Provide the (X, Y) coordinate of the cell's center where the given text is located.  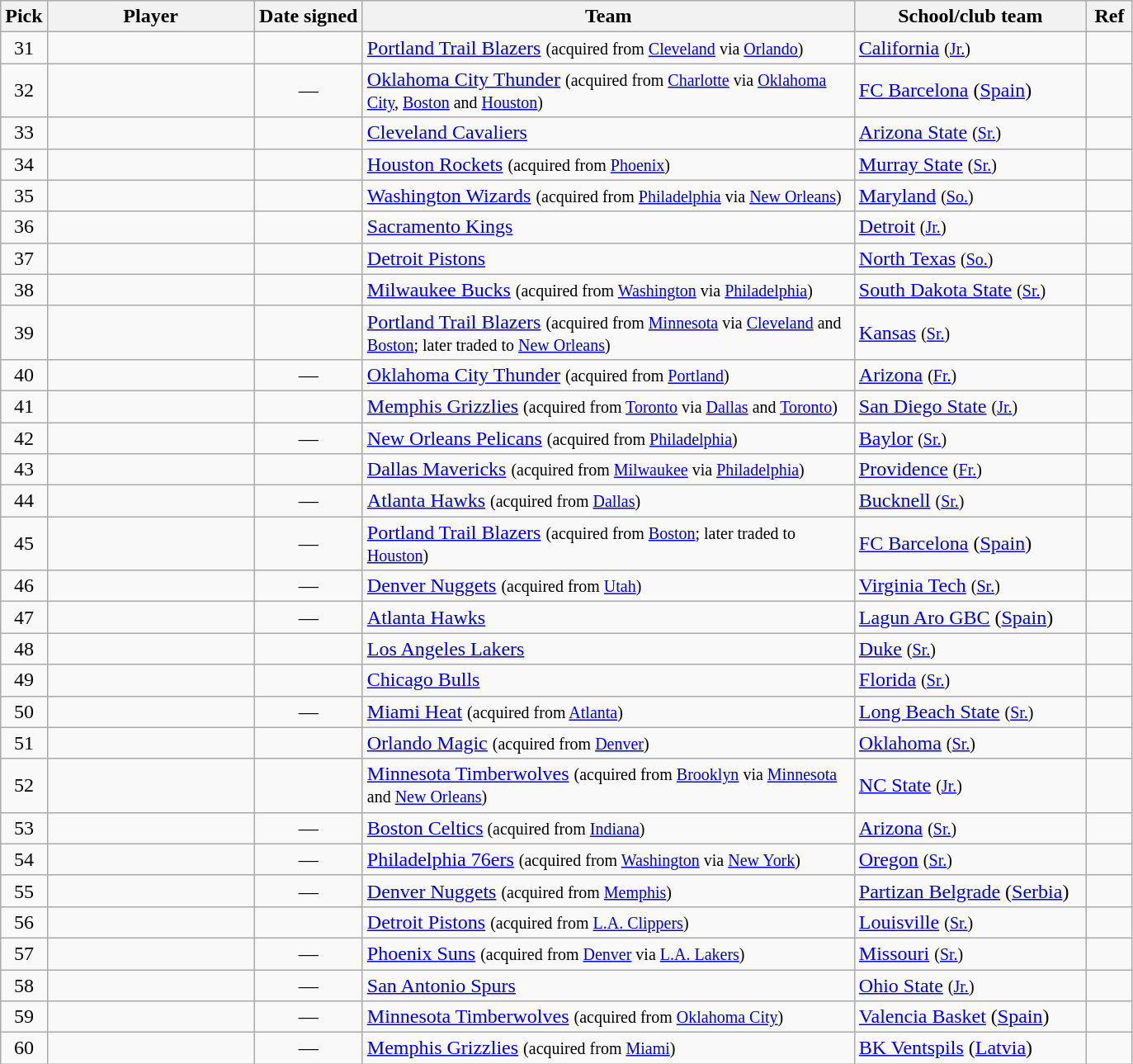
Atlanta Hawks (acquired from Dallas) (608, 501)
Atlanta Hawks (608, 617)
48 (24, 649)
Philadelphia 76ers (acquired from Washington via New York) (608, 859)
49 (24, 680)
42 (24, 438)
32 (24, 91)
Date signed (309, 17)
Dallas Mavericks (acquired from Milwaukee via Philadelphia) (608, 470)
Minnesota Timberwolves (acquired from Brooklyn via Minnesota and New Orleans) (608, 786)
San Antonio Spurs (608, 985)
Phoenix Suns (acquired from Denver via L.A. Lakers) (608, 953)
36 (24, 227)
47 (24, 617)
Baylor (Sr.) (970, 438)
Boston Celtics (acquired from Indiana) (608, 828)
40 (24, 375)
51 (24, 743)
34 (24, 164)
Murray State (Sr.) (970, 164)
Oregon (Sr.) (970, 859)
Ref (1109, 17)
58 (24, 985)
37 (24, 258)
Kansas (Sr.) (970, 332)
57 (24, 953)
Duke (Sr.) (970, 649)
33 (24, 133)
Houston Rockets (acquired from Phoenix) (608, 164)
Memphis Grizzlies (acquired from Miami) (608, 1048)
Long Beach State (Sr.) (970, 712)
North Texas (So.) (970, 258)
Ohio State (Jr.) (970, 985)
Portland Trail Blazers (acquired from Boston; later traded to Houston) (608, 543)
Portland Trail Blazers (acquired from Cleveland via Orlando) (608, 48)
54 (24, 859)
Portland Trail Blazers (acquired from Minnesota via Cleveland and Boston; later traded to New Orleans) (608, 332)
Milwaukee Bucks (acquired from Washington via Philadelphia) (608, 290)
41 (24, 406)
31 (24, 48)
Los Angeles Lakers (608, 649)
San Diego State (Jr.) (970, 406)
South Dakota State (Sr.) (970, 290)
Chicago Bulls (608, 680)
59 (24, 1017)
Memphis Grizzlies (acquired from Toronto via Dallas and Toronto) (608, 406)
60 (24, 1048)
Louisville (Sr.) (970, 922)
Detroit (Jr.) (970, 227)
Player (150, 17)
38 (24, 290)
Team (608, 17)
53 (24, 828)
45 (24, 543)
School/club team (970, 17)
Pick (24, 17)
Denver Nuggets (acquired from Utah) (608, 586)
39 (24, 332)
Detroit Pistons (acquired from L.A. Clippers) (608, 922)
Providence (Fr.) (970, 470)
Bucknell (Sr.) (970, 501)
52 (24, 786)
Arizona State (Sr.) (970, 133)
New Orleans Pelicans (acquired from Philadelphia) (608, 438)
Partizan Belgrade (Serbia) (970, 891)
Miami Heat (acquired from Atlanta) (608, 712)
Washington Wizards (acquired from Philadelphia via New Orleans) (608, 196)
NC State (Jr.) (970, 786)
Missouri (Sr.) (970, 953)
Lagun Aro GBC (Spain) (970, 617)
Oklahoma City Thunder (acquired from Portland) (608, 375)
Sacramento Kings (608, 227)
Detroit Pistons (608, 258)
Denver Nuggets (acquired from Memphis) (608, 891)
Arizona (Fr.) (970, 375)
Arizona (Sr.) (970, 828)
Oklahoma (Sr.) (970, 743)
Cleveland Cavaliers (608, 133)
35 (24, 196)
BK Ventspils (Latvia) (970, 1048)
Oklahoma City Thunder (acquired from Charlotte via Oklahoma City, Boston and Houston) (608, 91)
Orlando Magic (acquired from Denver) (608, 743)
46 (24, 586)
Valencia Basket (Spain) (970, 1017)
56 (24, 922)
50 (24, 712)
43 (24, 470)
Virginia Tech (Sr.) (970, 586)
California (Jr.) (970, 48)
Florida (Sr.) (970, 680)
55 (24, 891)
Maryland (So.) (970, 196)
Minnesota Timberwolves (acquired from Oklahoma City) (608, 1017)
44 (24, 501)
